From the cell containing the given text, extract its center point as [X, Y] coordinate. 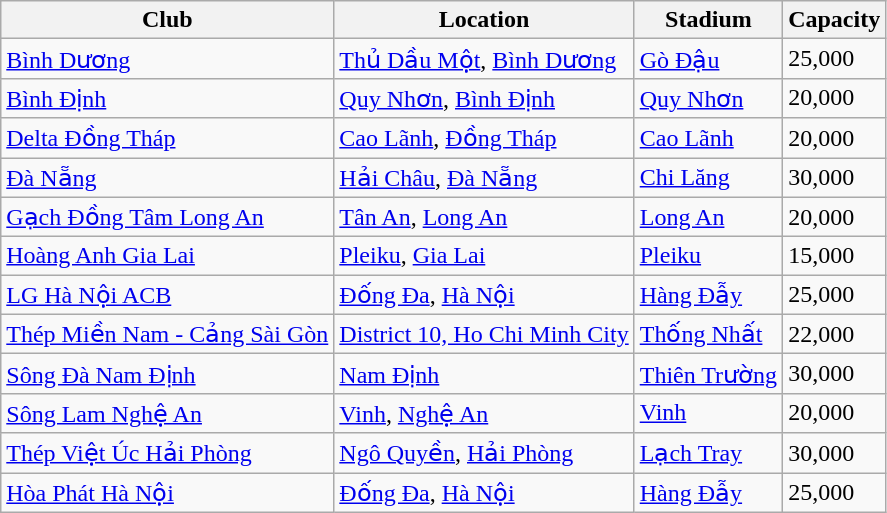
Thiên Trường [708, 374]
Sông Đà Nam Định [168, 374]
Hòa Phát Hà Nội [168, 492]
Club [168, 20]
Vinh [708, 413]
Capacity [834, 20]
Nam Định [484, 374]
Long An [708, 217]
Thép Miền Nam - Cảng Sài Gòn [168, 334]
Đà Nẵng [168, 178]
Ngô Quyền, Hải Phòng [484, 453]
Sông Lam Nghệ An [168, 413]
Stadium [708, 20]
District 10, Ho Chi Minh City [484, 334]
Thủ Dầu Một, Bình Dương [484, 59]
22,000 [834, 334]
Quy Nhơn, Bình Định [484, 98]
Gò Đậu [708, 59]
Lạch Tray [708, 453]
Delta Đồng Tháp [168, 138]
Thống Nhất [708, 334]
15,000 [834, 256]
Bình Dương [168, 59]
Hoàng Anh Gia Lai [168, 256]
Thép Việt Úc Hải Phòng [168, 453]
Pleiku [708, 256]
Chi Lăng [708, 178]
Quy Nhơn [708, 98]
Bình Định [168, 98]
LG Hà Nội ACB [168, 295]
Pleiku, Gia Lai [484, 256]
Gạch Đồng Tâm Long An [168, 217]
Hải Châu, Đà Nẵng [484, 178]
Location [484, 20]
Vinh, Nghệ An [484, 413]
Cao Lãnh, Đồng Tháp [484, 138]
Tân An, Long An [484, 217]
Cao Lãnh [708, 138]
